Search for the cell housing the specified text and yield its (x, y) center coordinate. 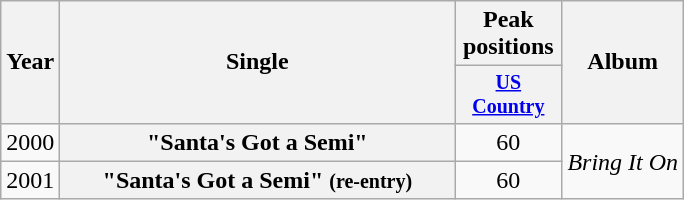
"Santa's Got a Semi" (re-entry) (258, 180)
2001 (30, 180)
"Santa's Got a Semi" (258, 142)
Single (258, 62)
US Country (508, 94)
Album (623, 62)
Bring It On (623, 161)
Year (30, 62)
2000 (30, 142)
Peak positions (508, 34)
